Capture the cell that displays the provided text and extract its (x, y) central coordinate. 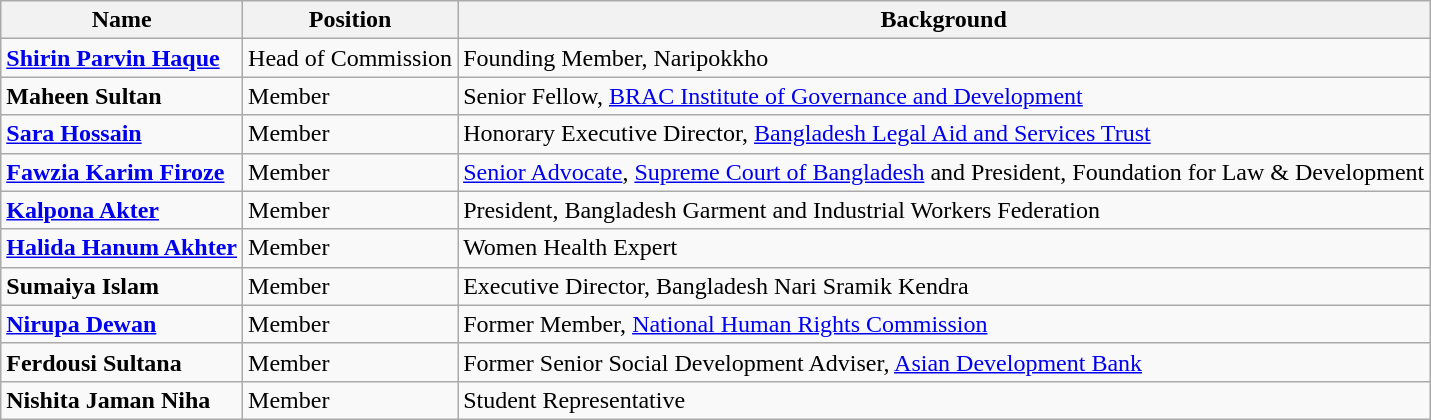
Women Health Expert (944, 248)
Position (350, 20)
Former Senior Social Development Adviser, Asian Development Bank (944, 362)
Name (122, 20)
Fawzia Karim Firoze (122, 172)
Shirin Parvin Haque (122, 58)
President, Bangladesh Garment and Industrial Workers Federation (944, 210)
Founding Member, Naripokkho (944, 58)
Sumaiya Islam (122, 286)
Halida Hanum Akhter (122, 248)
Sara Hossain (122, 134)
Honorary Executive Director, Bangladesh Legal Aid and Services Trust (944, 134)
Head of Commission (350, 58)
Kalpona Akter (122, 210)
Executive Director, Bangladesh Nari Sramik Kendra (944, 286)
Nirupa Dewan (122, 324)
Former Member, National Human Rights Commission (944, 324)
Nishita Jaman Niha (122, 400)
Ferdousi Sultana (122, 362)
Senior Advocate, Supreme Court of Bangladesh and President, Foundation for Law & Development (944, 172)
Background (944, 20)
Senior Fellow, BRAC Institute of Governance and Development (944, 96)
Student Representative (944, 400)
Maheen Sultan (122, 96)
